Capture the cell that displays the provided text and extract its (x, y) central coordinate. 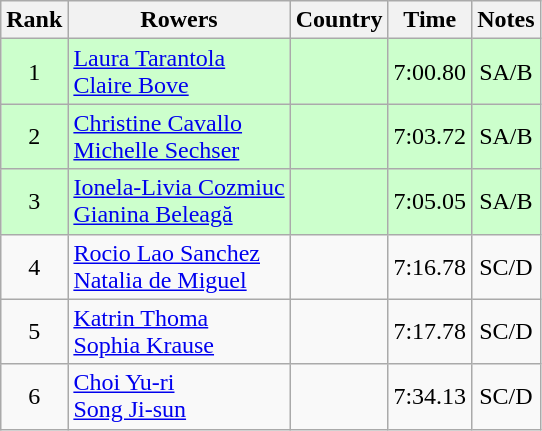
2 (34, 136)
7:34.13 (430, 396)
1 (34, 72)
Christine CavalloMichelle Sechser (179, 136)
7:16.78 (430, 266)
7:00.80 (430, 72)
Time (430, 20)
7:05.05 (430, 202)
Rank (34, 20)
Laura TarantolaClaire Bove (179, 72)
Notes (506, 20)
7:03.72 (430, 136)
Country (339, 20)
4 (34, 266)
5 (34, 332)
Rowers (179, 20)
Katrin ThomaSophia Krause (179, 332)
6 (34, 396)
Rocio Lao SanchezNatalia de Miguel (179, 266)
3 (34, 202)
Choi Yu-riSong Ji-sun (179, 396)
7:17.78 (430, 332)
Ionela-Livia CozmiucGianina Beleagă (179, 202)
